Detect which cell encompasses the target text, then output its [x, y] center coordinate. 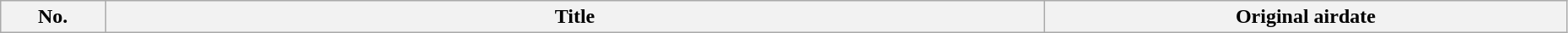
Title [574, 17]
No. [53, 17]
Original airdate [1306, 17]
